Scan for the cell matching the given text and deliver its (X, Y) coordinate at center. 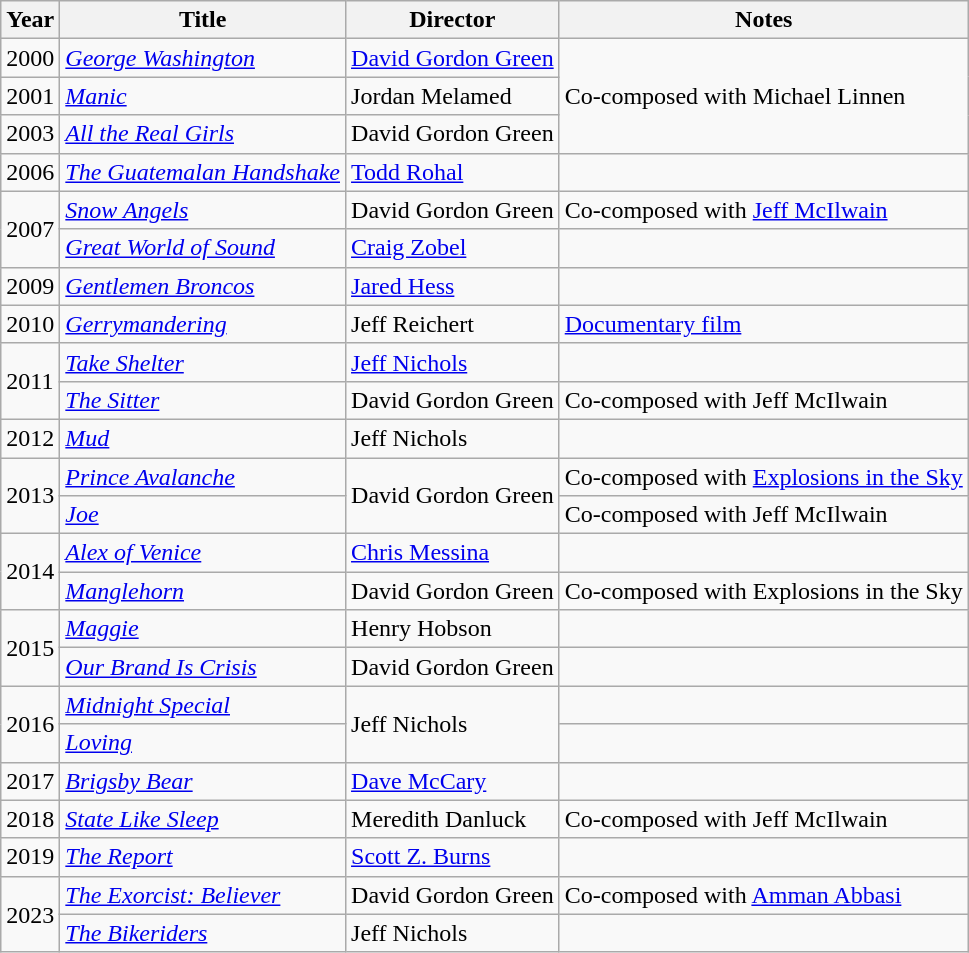
Great World of Sound (203, 248)
The Bikeriders (203, 933)
2014 (30, 572)
Year (30, 20)
2016 (30, 724)
Gerrymandering (203, 324)
George Washington (203, 58)
Title (203, 20)
2001 (30, 96)
Craig Zobel (453, 248)
2011 (30, 381)
2018 (30, 819)
Co-composed with Michael Linnen (764, 96)
2009 (30, 286)
2023 (30, 914)
The Exorcist: Believer (203, 895)
2017 (30, 781)
Gentlemen Broncos (203, 286)
The Guatemalan Handshake (203, 172)
State Like Sleep (203, 819)
Prince Avalanche (203, 477)
Chris Messina (453, 553)
Manglehorn (203, 591)
Alex of Venice (203, 553)
Jordan Melamed (453, 96)
The Report (203, 857)
Director (453, 20)
2013 (30, 496)
Maggie (203, 629)
Manic (203, 96)
2000 (30, 58)
Loving (203, 743)
Notes (764, 20)
2007 (30, 229)
Our Brand Is Crisis (203, 667)
2019 (30, 857)
2006 (30, 172)
Todd Rohal (453, 172)
Co-composed with Amman Abbasi (764, 895)
Scott Z. Burns (453, 857)
2003 (30, 134)
Henry Hobson (453, 629)
All the Real Girls (203, 134)
Joe (203, 515)
Documentary film (764, 324)
Dave McCary (453, 781)
The Sitter (203, 400)
Jeff Reichert (453, 324)
Snow Angels (203, 210)
Meredith Danluck (453, 819)
2012 (30, 438)
Brigsby Bear (203, 781)
Take Shelter (203, 362)
Midnight Special (203, 705)
Mud (203, 438)
2010 (30, 324)
Jared Hess (453, 286)
2015 (30, 648)
